Identify which cell holds the provided text, then report its (x, y) central coordinate. 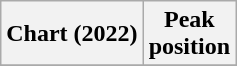
Peakposition (189, 34)
Chart (2022) (72, 34)
